Return the [X, Y] coordinate for the center point of the cell that contains the specified text.  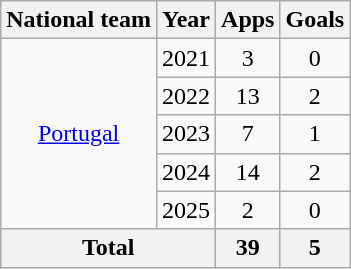
National team [79, 20]
5 [315, 248]
Total [108, 248]
2023 [186, 134]
39 [248, 248]
1 [315, 134]
2025 [186, 210]
2022 [186, 96]
Portugal [79, 134]
3 [248, 58]
Year [186, 20]
13 [248, 96]
2024 [186, 172]
Apps [248, 20]
14 [248, 172]
Goals [315, 20]
2021 [186, 58]
7 [248, 134]
